Locate the cell with the specified text and output its (X, Y) center coordinate. 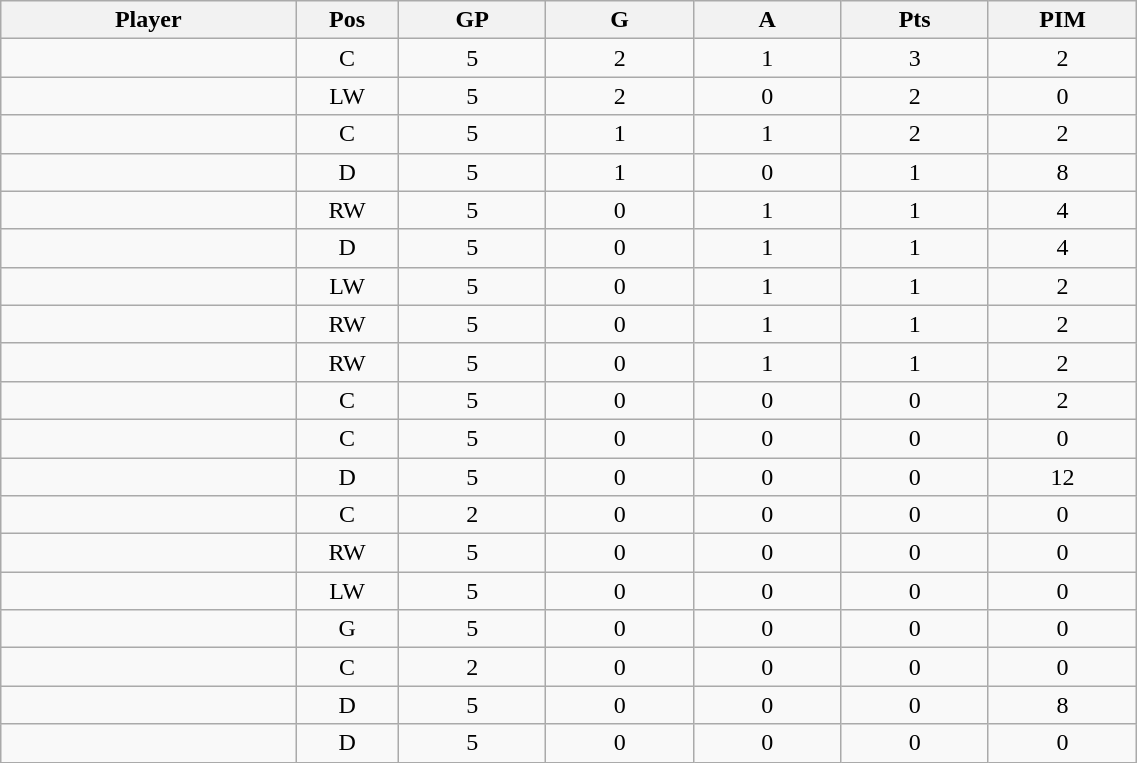
PIM (1062, 20)
Pts (914, 20)
Player (148, 20)
3 (914, 58)
A (766, 20)
12 (1062, 477)
GP (472, 20)
Pos (348, 20)
